Find where the given text appears and provide that cell's center as (X, Y) coordinate. 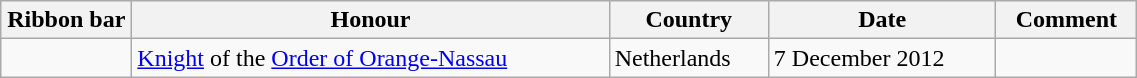
Date (882, 20)
Netherlands (688, 58)
Ribbon bar (66, 20)
Honour (370, 20)
7 December 2012 (882, 58)
Country (688, 20)
Comment (1066, 20)
Knight of the Order of Orange-Nassau (370, 58)
